Find where the given text appears and provide that cell's center as (X, Y) coordinate. 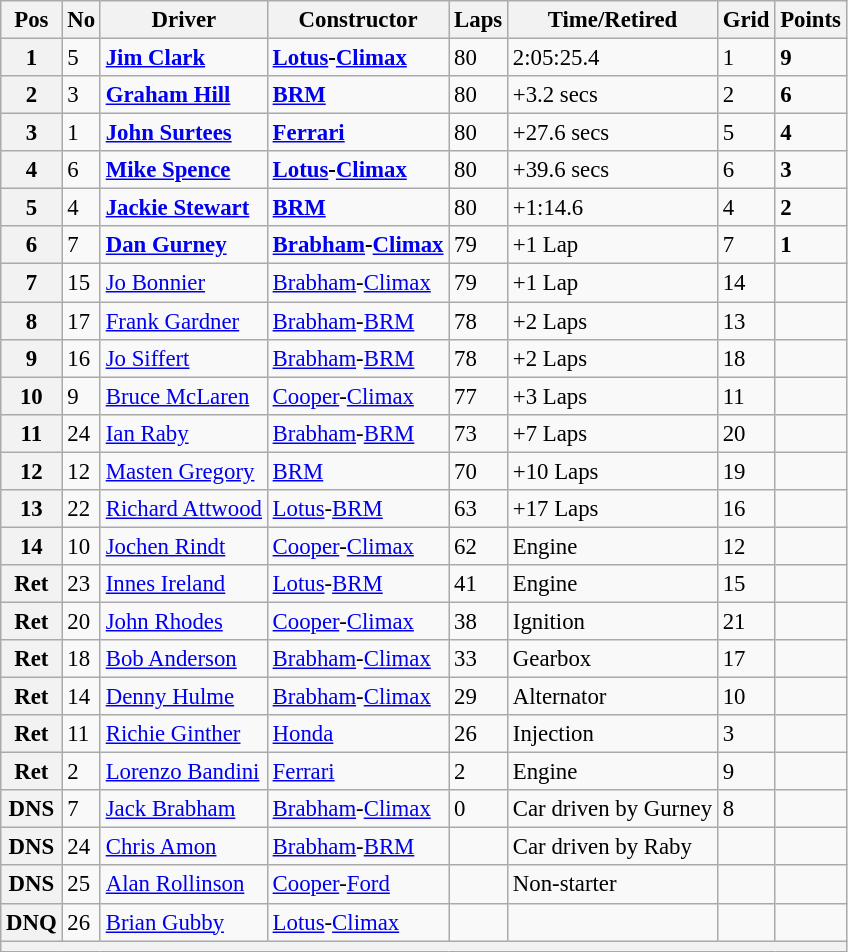
+39.6 secs (613, 170)
John Rhodes (184, 621)
Jack Brabham (184, 809)
Brian Gubby (184, 922)
Lorenzo Bandini (184, 772)
Jochen Rindt (184, 546)
77 (478, 396)
No (81, 20)
Grid (746, 20)
Jo Bonnier (184, 283)
73 (478, 433)
Gearbox (613, 659)
70 (478, 471)
Car driven by Gurney (613, 809)
Driver (184, 20)
Cooper-Ford (358, 885)
Non-starter (613, 885)
Frank Gardner (184, 321)
22 (81, 509)
Laps (478, 20)
Honda (358, 734)
Alternator (613, 697)
2:05:25.4 (613, 58)
DNQ (32, 922)
63 (478, 509)
19 (746, 471)
+7 Laps (613, 433)
Injection (613, 734)
Dan Gurney (184, 245)
Ignition (613, 621)
Denny Hulme (184, 697)
38 (478, 621)
29 (478, 697)
25 (81, 885)
Richard Attwood (184, 509)
Car driven by Raby (613, 847)
0 (478, 809)
Mike Spence (184, 170)
Jim Clark (184, 58)
21 (746, 621)
Pos (32, 20)
Time/Retired (613, 20)
+3.2 secs (613, 95)
Constructor (358, 20)
Masten Gregory (184, 471)
Graham Hill (184, 95)
Chris Amon (184, 847)
Jackie Stewart (184, 208)
Jo Siffert (184, 358)
John Surtees (184, 133)
+3 Laps (613, 396)
+1:14.6 (613, 208)
33 (478, 659)
41 (478, 584)
Bruce McLaren (184, 396)
Richie Ginther (184, 734)
Ian Raby (184, 433)
Bob Anderson (184, 659)
Points (810, 20)
62 (478, 546)
Innes Ireland (184, 584)
+10 Laps (613, 471)
23 (81, 584)
+27.6 secs (613, 133)
Alan Rollinson (184, 885)
+17 Laps (613, 509)
